Determine the (x, y) coordinate at the center of the cell enclosing the given text.  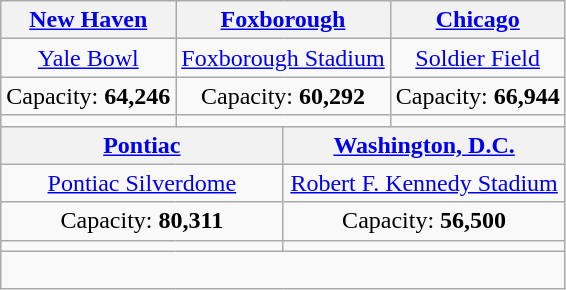
Pontiac Silverdome (142, 183)
Capacity: 80,311 (142, 221)
Capacity: 56,500 (424, 221)
Robert F. Kennedy Stadium (424, 183)
Soldier Field (478, 58)
Washington, D.C. (424, 145)
Capacity: 66,944 (478, 96)
Pontiac (142, 145)
Foxborough Stadium (283, 58)
Capacity: 64,246 (88, 96)
Chicago (478, 20)
Yale Bowl (88, 58)
Foxborough (283, 20)
Capacity: 60,292 (283, 96)
New Haven (88, 20)
